For the text-containing cell, return its midpoint in [X, Y] coordinate format. 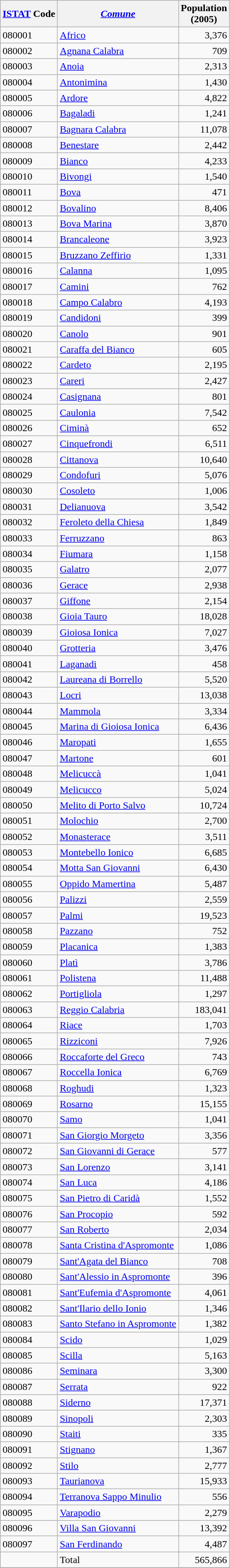
080007 [29, 129]
080095 [29, 1513]
601 [204, 758]
080087 [29, 1387]
080031 [29, 507]
577 [204, 1151]
752 [204, 931]
2,442 [204, 145]
Motta San Giovanni [118, 868]
080064 [29, 1025]
Placanica [118, 946]
080061 [29, 978]
080090 [29, 1434]
Roghudi [118, 1088]
Cinquefrondi [118, 444]
080086 [29, 1371]
3,356 [204, 1135]
10,640 [204, 460]
080093 [29, 1481]
3,476 [204, 648]
Bagnara Calabra [118, 129]
080078 [29, 1245]
4,487 [204, 1544]
080055 [29, 884]
080037 [29, 601]
762 [204, 287]
080085 [29, 1355]
Gerace [118, 585]
Sant'Agata del Bianco [118, 1261]
708 [204, 1261]
Santa Cristina d'Aspromonte [118, 1245]
Roccella Ionica [118, 1072]
2,154 [204, 601]
Sant'Ilario dello Ionio [118, 1308]
3,542 [204, 507]
Fiumara [118, 554]
6,436 [204, 727]
080076 [29, 1214]
080096 [29, 1528]
Caraffa del Bianco [118, 349]
Locri [118, 695]
080065 [29, 1041]
3,300 [204, 1371]
396 [204, 1277]
1,383 [204, 946]
2,427 [204, 381]
080041 [29, 664]
1,331 [204, 255]
Oppido Mamertina [118, 884]
080066 [29, 1057]
080004 [29, 82]
7,542 [204, 412]
Agnana Calabra [118, 51]
5,487 [204, 884]
6,769 [204, 1072]
Gioia Tauro [118, 617]
080068 [29, 1088]
080033 [29, 538]
1,382 [204, 1324]
080079 [29, 1261]
13,038 [204, 695]
Melicuccà [118, 774]
Stignano [118, 1449]
Careri [118, 381]
080025 [29, 412]
080054 [29, 868]
080036 [29, 585]
3,141 [204, 1167]
Ferruzzano [118, 538]
Scilla [118, 1355]
080059 [29, 946]
080051 [29, 821]
Feroleto della Chiesa [118, 522]
1,346 [204, 1308]
Camini [118, 287]
10,724 [204, 805]
080056 [29, 899]
080050 [29, 805]
5,024 [204, 790]
2,700 [204, 821]
080012 [29, 208]
080017 [29, 287]
Bianco [118, 161]
3,870 [204, 224]
Rosarno [118, 1104]
6,685 [204, 852]
Molochio [118, 821]
San Ferdinando [118, 1544]
Candidoni [118, 318]
080091 [29, 1449]
San Giovanni di Gerace [118, 1151]
Ciminà [118, 428]
Canolo [118, 334]
ISTAT Code [29, 14]
Sant'Eufemia d'Aspromonte [118, 1293]
Seminara [118, 1371]
080069 [29, 1104]
15,155 [204, 1104]
11,488 [204, 978]
Varapodio [118, 1513]
Population (2005) [204, 14]
080070 [29, 1120]
080038 [29, 617]
605 [204, 349]
080001 [29, 35]
1,241 [204, 114]
2,303 [204, 1418]
4,193 [204, 302]
080074 [29, 1182]
2,313 [204, 66]
15,933 [204, 1481]
592 [204, 1214]
8,406 [204, 208]
080028 [29, 460]
1,297 [204, 994]
Monasterace [118, 837]
922 [204, 1387]
556 [204, 1497]
080039 [29, 632]
Calanna [118, 271]
5,163 [204, 1355]
080062 [29, 994]
080014 [29, 240]
901 [204, 334]
Marina di Gioiosa Ionica [118, 727]
Grotteria [118, 648]
080045 [29, 727]
Campo Calabro [118, 302]
080019 [29, 318]
Staiti [118, 1434]
080060 [29, 963]
Riace [118, 1025]
3,923 [204, 240]
080067 [29, 1072]
Anoia [118, 66]
Samo [118, 1120]
Cittanova [118, 460]
Terranova Sappo Minulio [118, 1497]
2,195 [204, 365]
San Lorenzo [118, 1167]
080048 [29, 774]
080013 [29, 224]
652 [204, 428]
080080 [29, 1277]
863 [204, 538]
080018 [29, 302]
Siderno [118, 1402]
080026 [29, 428]
Giffone [118, 601]
6,511 [204, 444]
2,559 [204, 899]
7,926 [204, 1041]
Stilo [118, 1466]
Cardeto [118, 365]
3,376 [204, 35]
Brancaleone [118, 240]
6,430 [204, 868]
080071 [29, 1135]
Palmi [118, 915]
080040 [29, 648]
565,866 [204, 1560]
743 [204, 1057]
080081 [29, 1293]
080011 [29, 192]
Bova [118, 192]
080035 [29, 569]
080029 [29, 475]
4,233 [204, 161]
080005 [29, 98]
1,540 [204, 176]
080022 [29, 365]
080075 [29, 1198]
18,028 [204, 617]
19,523 [204, 915]
080044 [29, 711]
080008 [29, 145]
080047 [29, 758]
San Luca [118, 1182]
Bova Marina [118, 224]
Total [118, 1560]
Cosoleto [118, 491]
Antonimina [118, 82]
080082 [29, 1308]
Bruzzano Zeffirio [118, 255]
080002 [29, 51]
3,334 [204, 711]
080052 [29, 837]
080057 [29, 915]
Sant'Alessio in Aspromonte [118, 1277]
Mammola [118, 711]
Africo [118, 35]
Santo Stefano in Aspromonte [118, 1324]
080009 [29, 161]
335 [204, 1434]
080003 [29, 66]
San Giorgio Morgeto [118, 1135]
080094 [29, 1497]
183,041 [204, 1010]
Melito di Porto Salvo [118, 805]
1,655 [204, 742]
Laganadi [118, 664]
1,086 [204, 1245]
080016 [29, 271]
080077 [29, 1230]
709 [204, 51]
2,279 [204, 1513]
Villa San Giovanni [118, 1528]
080023 [29, 381]
Serrata [118, 1387]
Palizzi [118, 899]
Casignana [118, 396]
080021 [29, 349]
4,061 [204, 1293]
Bagaladi [118, 114]
Benestare [118, 145]
3,786 [204, 963]
080084 [29, 1340]
Delianuova [118, 507]
2,938 [204, 585]
080046 [29, 742]
Bivongi [118, 176]
Reggio Calabria [118, 1010]
080058 [29, 931]
1,703 [204, 1025]
San Procopio [118, 1214]
Polistena [118, 978]
1,006 [204, 491]
Roccaforte del Greco [118, 1057]
San Pietro di Caridà [118, 1198]
Taurianova [118, 1481]
080088 [29, 1402]
Platì [118, 963]
080043 [29, 695]
Laureana di Borrello [118, 679]
Gioiosa Ionica [118, 632]
Melicucco [118, 790]
Pazzano [118, 931]
4,186 [204, 1182]
080089 [29, 1418]
13,392 [204, 1528]
Comune [118, 14]
7,027 [204, 632]
1,367 [204, 1449]
1,323 [204, 1088]
080034 [29, 554]
080083 [29, 1324]
080010 [29, 176]
080024 [29, 396]
5,076 [204, 475]
080015 [29, 255]
1,552 [204, 1198]
080006 [29, 114]
Bovalino [118, 208]
Condofuri [118, 475]
1,158 [204, 554]
Martone [118, 758]
Caulonia [118, 412]
2,777 [204, 1466]
17,371 [204, 1402]
080073 [29, 1167]
Montebello Ionico [118, 852]
080042 [29, 679]
4,822 [204, 98]
1,430 [204, 82]
Sinopoli [118, 1418]
Galatro [118, 569]
080027 [29, 444]
1,029 [204, 1340]
Scido [118, 1340]
080097 [29, 1544]
5,520 [204, 679]
080063 [29, 1010]
399 [204, 318]
1,849 [204, 522]
2,077 [204, 569]
458 [204, 664]
080020 [29, 334]
1,095 [204, 271]
080049 [29, 790]
San Roberto [118, 1230]
080053 [29, 852]
11,078 [204, 129]
080030 [29, 491]
080072 [29, 1151]
080032 [29, 522]
2,034 [204, 1230]
Ardore [118, 98]
080092 [29, 1466]
801 [204, 396]
Portigliola [118, 994]
Rizziconi [118, 1041]
Maropati [118, 742]
471 [204, 192]
3,511 [204, 837]
